Return [X, Y] of the center of cell containing provided text 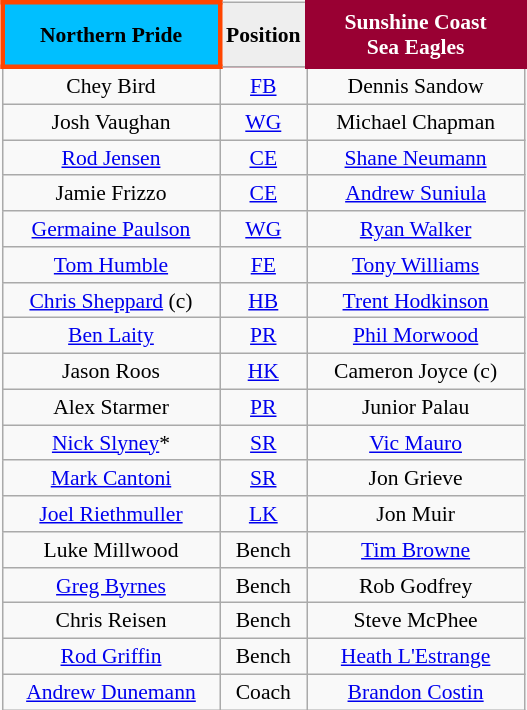
FB [264, 86]
Germaine Paulson [110, 229]
Cameron Joyce (c) [416, 371]
Tony Williams [416, 265]
Rod Griffin [110, 656]
Rod Jensen [110, 158]
Luke Millwood [110, 550]
Rob Godfrey [416, 585]
Phil Morwood [416, 336]
LK [264, 514]
Alex Starmer [110, 407]
Northern Pride [110, 35]
Position [264, 35]
Mark Cantoni [110, 478]
Shane Neumann [416, 158]
Jason Roos [110, 371]
Greg Byrnes [110, 585]
FE [264, 265]
Junior Palau [416, 407]
HB [264, 300]
Tim Browne [416, 550]
Jon Grieve [416, 478]
Brandon Costin [416, 692]
Trent Hodkinson [416, 300]
Joel Riethmuller [110, 514]
Andrew Suniula [416, 193]
Dennis Sandow [416, 86]
Tom Humble [110, 265]
Vic Mauro [416, 443]
Nick Slyney* [110, 443]
Chey Bird [110, 86]
Heath L'Estrange [416, 656]
Steve McPhee [416, 621]
Sunshine CoastSea Eagles [416, 35]
Jamie Frizzo [110, 193]
Ryan Walker [416, 229]
Chris Sheppard (c) [110, 300]
Andrew Dunemann [110, 692]
HK [264, 371]
Ben Laity [110, 336]
Coach [264, 692]
Jon Muir [416, 514]
Josh Vaughan [110, 122]
Michael Chapman [416, 122]
Chris Reisen [110, 621]
